From the cell containing the given text, extract its center point as (x, y) coordinate. 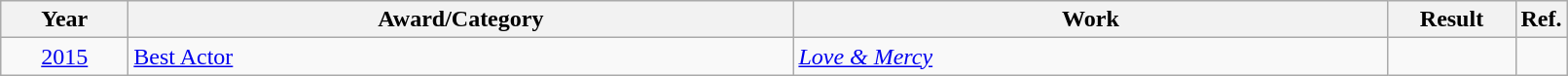
Year (64, 19)
Result (1452, 19)
Best Actor (461, 57)
Ref. (1542, 19)
Award/Category (461, 19)
Love & Mercy (1090, 57)
2015 (64, 57)
Work (1090, 19)
